Find where the given text appears and provide that cell's center as (X, Y) coordinate. 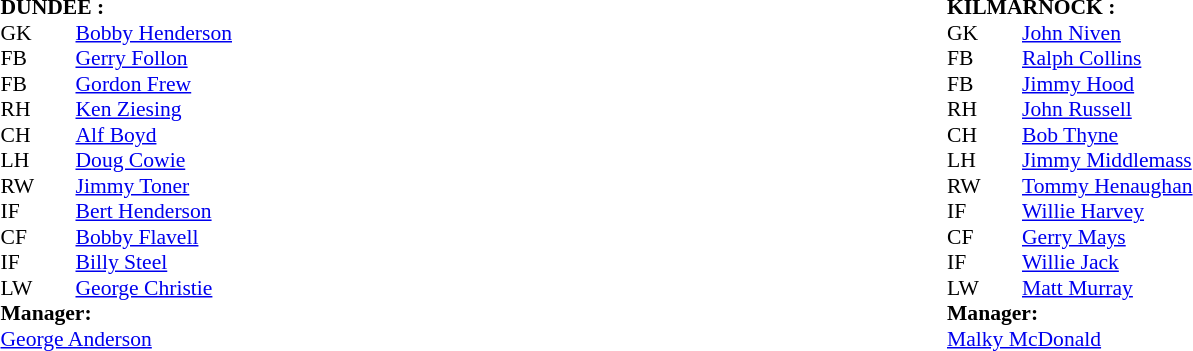
Tommy Henaughan (1108, 186)
Ralph Collins (1108, 59)
Bob Thyne (1108, 135)
Gordon Frew (154, 84)
Matt Murray (1108, 288)
Jimmy Hood (1108, 84)
Ken Ziesing (154, 109)
Willie Harvey (1108, 211)
Doug Cowie (154, 161)
Gerry Follon (154, 59)
Billy Steel (154, 263)
Bobby Flavell (154, 237)
Willie Jack (1108, 263)
Jimmy Middlemass (1108, 161)
George Christie (154, 288)
Alf Boyd (154, 135)
John Niven (1108, 33)
Jimmy Toner (154, 186)
Bert Henderson (154, 211)
Gerry Mays (1108, 237)
John Russell (1108, 109)
Bobby Henderson (154, 33)
